From the cell containing the given text, extract its center point as [x, y] coordinate. 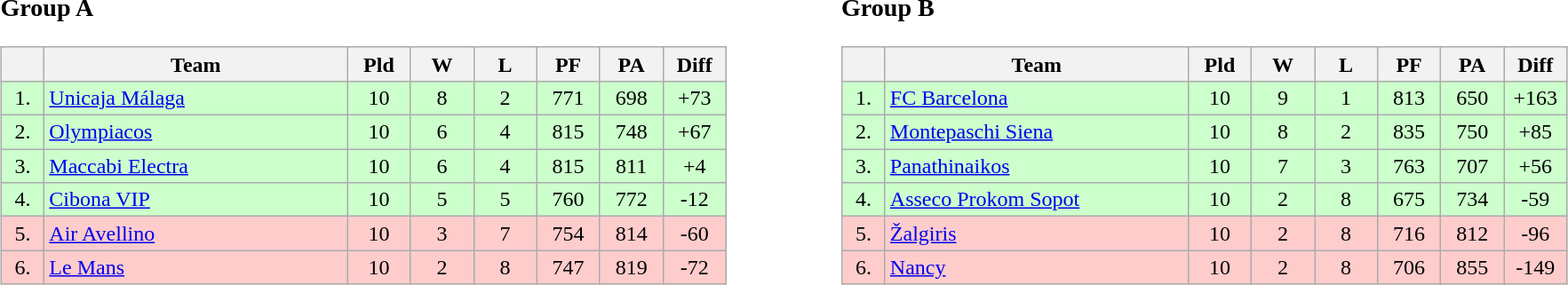
+163 [1535, 98]
754 [569, 234]
734 [1473, 200]
Unicaja Málaga [195, 98]
748 [631, 132]
Air Avellino [195, 234]
750 [1473, 132]
Olympiacos [195, 132]
819 [631, 267]
855 [1473, 267]
9 [1283, 98]
+67 [695, 132]
Maccabi Electra [195, 166]
650 [1473, 98]
698 [631, 98]
716 [1409, 234]
814 [631, 234]
813 [1409, 98]
Le Mans [195, 267]
Nancy [1036, 267]
760 [569, 200]
811 [631, 166]
+56 [1535, 166]
Cibona VIP [195, 200]
-96 [1535, 234]
-72 [695, 267]
-149 [1535, 267]
FC Barcelona [1036, 98]
675 [1409, 200]
+85 [1535, 132]
-60 [695, 234]
772 [631, 200]
-59 [1535, 200]
835 [1409, 132]
707 [1473, 166]
Asseco Prokom Sopot [1036, 200]
-12 [695, 200]
1 [1347, 98]
+73 [695, 98]
+4 [695, 166]
706 [1409, 267]
Žalgiris [1036, 234]
Montepaschi Siena [1036, 132]
812 [1473, 234]
771 [569, 98]
763 [1409, 166]
Panathinaikos [1036, 166]
747 [569, 267]
